Provide the [X, Y] coordinate of the cell's center where the given text is located.  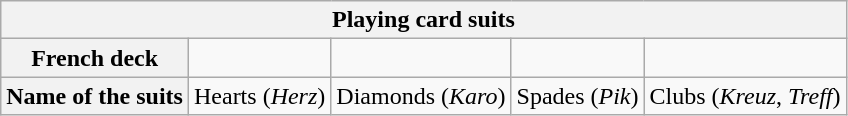
Playing card suits [424, 20]
Hearts (Herz) [259, 96]
Clubs (Kreuz, Treff) [745, 96]
Spades (Pik) [578, 96]
Diamonds (Karo) [421, 96]
Name of the suits [95, 96]
French deck [95, 58]
